For the text-containing cell, return its midpoint in [x, y] coordinate format. 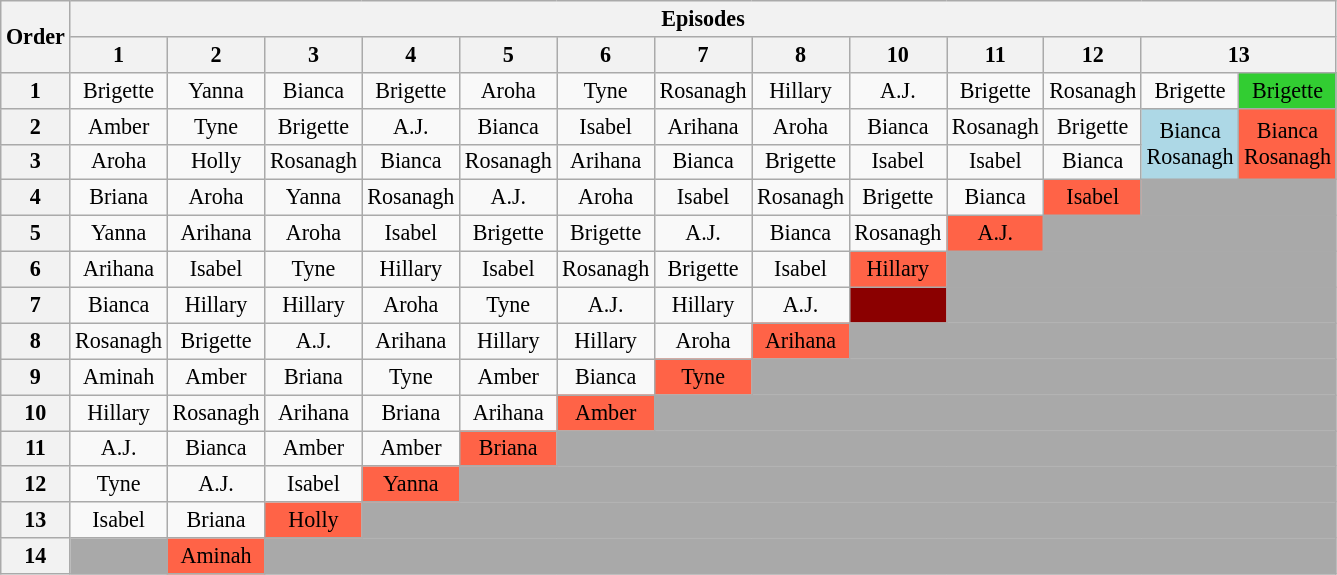
Order [36, 36]
14 [36, 556]
Episodes [703, 18]
9 [36, 377]
